Locate the cell with the specified text and output its [X, Y] center coordinate. 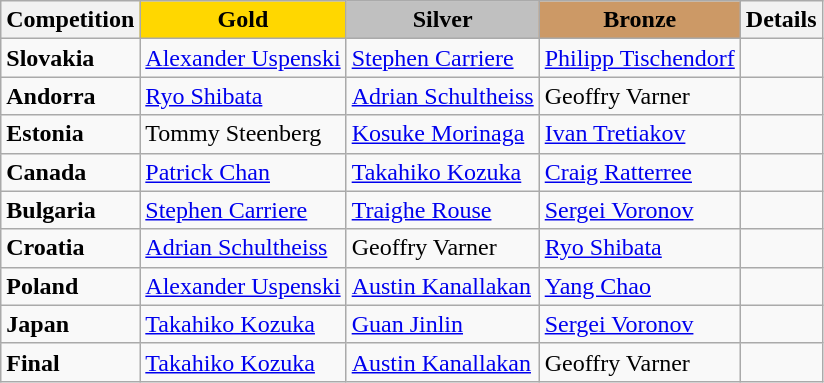
Patrick Chan [243, 172]
Andorra [70, 96]
Philipp Tischendorf [640, 58]
Final [70, 362]
Canada [70, 172]
Details [781, 20]
Poland [70, 286]
Competition [70, 20]
Traighe Rouse [442, 210]
Gold [243, 20]
Kosuke Morinaga [442, 134]
Tommy Steenberg [243, 134]
Ivan Tretiakov [640, 134]
Slovakia [70, 58]
Silver [442, 20]
Bronze [640, 20]
Guan Jinlin [442, 324]
Croatia [70, 248]
Estonia [70, 134]
Yang Chao [640, 286]
Japan [70, 324]
Bulgaria [70, 210]
Craig Ratterree [640, 172]
